From the cell containing the given text, extract its center point as (X, Y) coordinate. 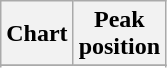
Chart (37, 34)
Peak position (119, 34)
